For the text-containing cell, return its midpoint in [X, Y] coordinate format. 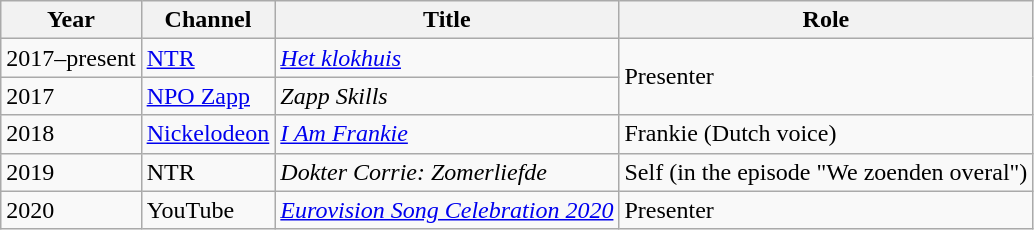
Eurovision Song Celebration 2020 [447, 210]
NPO Zapp [208, 96]
Title [447, 20]
Dokter Corrie: Zomerliefde [447, 172]
Self (in the episode "We zoenden overal") [826, 172]
Zapp Skills [447, 96]
Nickelodeon [208, 134]
Het klokhuis [447, 58]
2017–present [71, 58]
Year [71, 20]
Role [826, 20]
Channel [208, 20]
YouTube [208, 210]
2019 [71, 172]
2020 [71, 210]
2017 [71, 96]
I Am Frankie [447, 134]
2018 [71, 134]
Frankie (Dutch voice) [826, 134]
